Pinpoint the cell where the given text exists, returning its [x, y] midpoint coordinate. 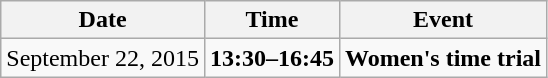
Time [272, 20]
Date [103, 20]
Women's time trial [442, 58]
13:30–16:45 [272, 58]
September 22, 2015 [103, 58]
Event [442, 20]
